Return [X, Y] of the center of cell containing provided text 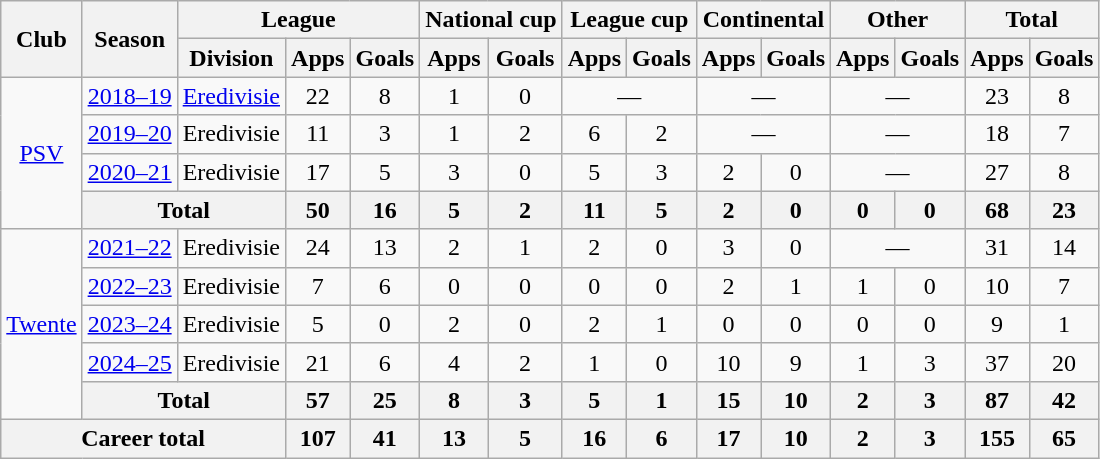
24 [318, 248]
2024–25 [130, 362]
27 [997, 172]
18 [997, 134]
14 [1064, 248]
87 [997, 400]
4 [454, 362]
League [298, 20]
37 [997, 362]
2022–23 [130, 286]
42 [1064, 400]
57 [318, 400]
PSV [42, 153]
25 [385, 400]
Division [231, 58]
15 [728, 400]
50 [318, 210]
20 [1064, 362]
Career total [144, 438]
2020–21 [130, 172]
65 [1064, 438]
2018–19 [130, 96]
2023–24 [130, 324]
Continental [763, 20]
National cup [491, 20]
155 [997, 438]
Season [130, 39]
Twente [42, 324]
22 [318, 96]
Club [42, 39]
2019–20 [130, 134]
2021–22 [130, 248]
Other [898, 20]
League cup [629, 20]
41 [385, 438]
31 [997, 248]
107 [318, 438]
21 [318, 362]
68 [997, 210]
